Provide the [X, Y] coordinate of the cell's center where the given text is located.  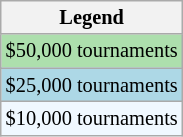
Legend [92, 17]
$25,000 tournaments [92, 85]
$50,000 tournaments [92, 51]
$10,000 tournaments [92, 118]
